Search for the cell housing the specified text and yield its (X, Y) center coordinate. 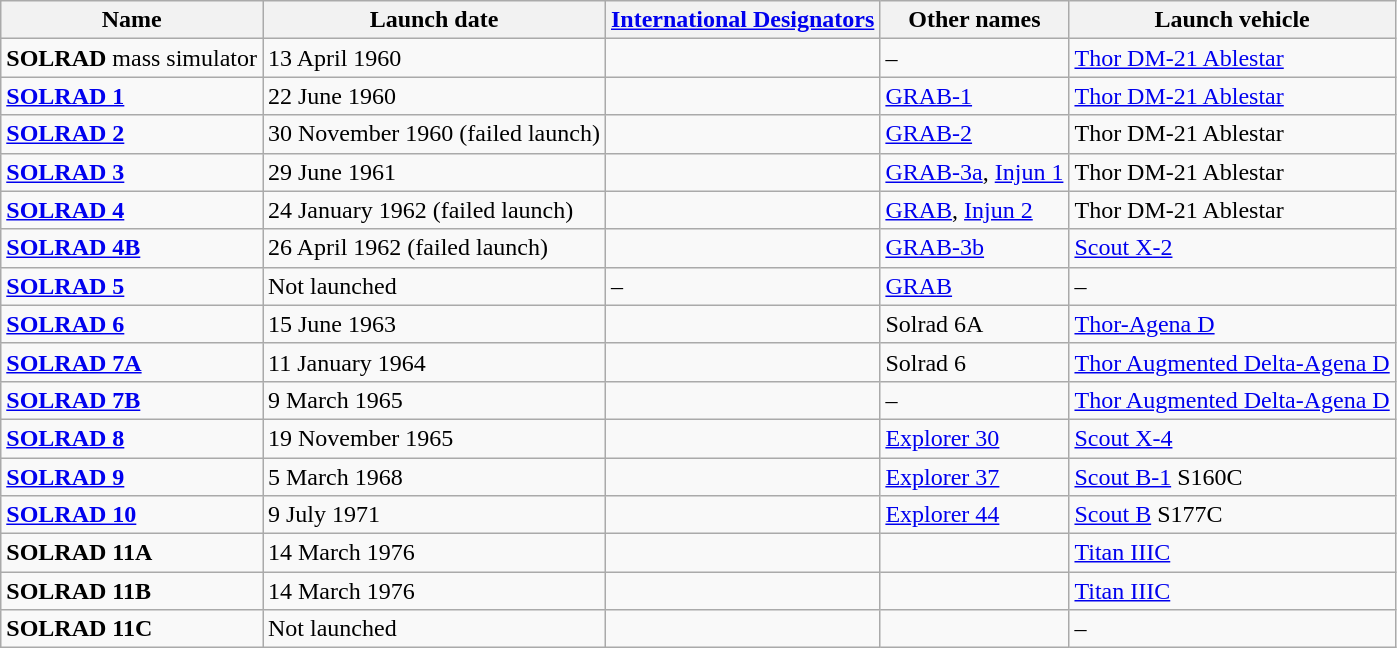
GRAB, Injun 2 (974, 210)
Scout B S177C (1232, 515)
SOLRAD 11B (132, 591)
Explorer 30 (974, 438)
SOLRAD 5 (132, 286)
SOLRAD 2 (132, 134)
GRAB (974, 286)
Solrad 6 (974, 362)
SOLRAD 11C (132, 629)
13 April 1960 (434, 58)
SOLRAD 7A (132, 362)
GRAB-3b (974, 248)
Thor-Agena D (1232, 324)
5 March 1968 (434, 477)
24 January 1962 (failed launch) (434, 210)
22 June 1960 (434, 96)
29 June 1961 (434, 172)
SOLRAD 1 (132, 96)
SOLRAD 4 (132, 210)
SOLRAD 7B (132, 400)
SOLRAD 9 (132, 477)
SOLRAD 3 (132, 172)
Launch date (434, 20)
International Designators (742, 20)
Scout B-1 S160C (1232, 477)
Explorer 44 (974, 515)
SOLRAD mass simulator (132, 58)
9 March 1965 (434, 400)
Solrad 6A (974, 324)
15 June 1963 (434, 324)
SOLRAD 4B (132, 248)
Name (132, 20)
26 April 1962 (failed launch) (434, 248)
SOLRAD 8 (132, 438)
Explorer 37 (974, 477)
SOLRAD 11A (132, 553)
GRAB-2 (974, 134)
Launch vehicle (1232, 20)
19 November 1965 (434, 438)
9 July 1971 (434, 515)
11 January 1964 (434, 362)
30 November 1960 (failed launch) (434, 134)
Other names (974, 20)
GRAB-3a, Injun 1 (974, 172)
SOLRAD 10 (132, 515)
SOLRAD 6 (132, 324)
Scout X-4 (1232, 438)
Scout X-2 (1232, 248)
GRAB-1 (974, 96)
